Detect which cell encompasses the target text, then output its (X, Y) center coordinate. 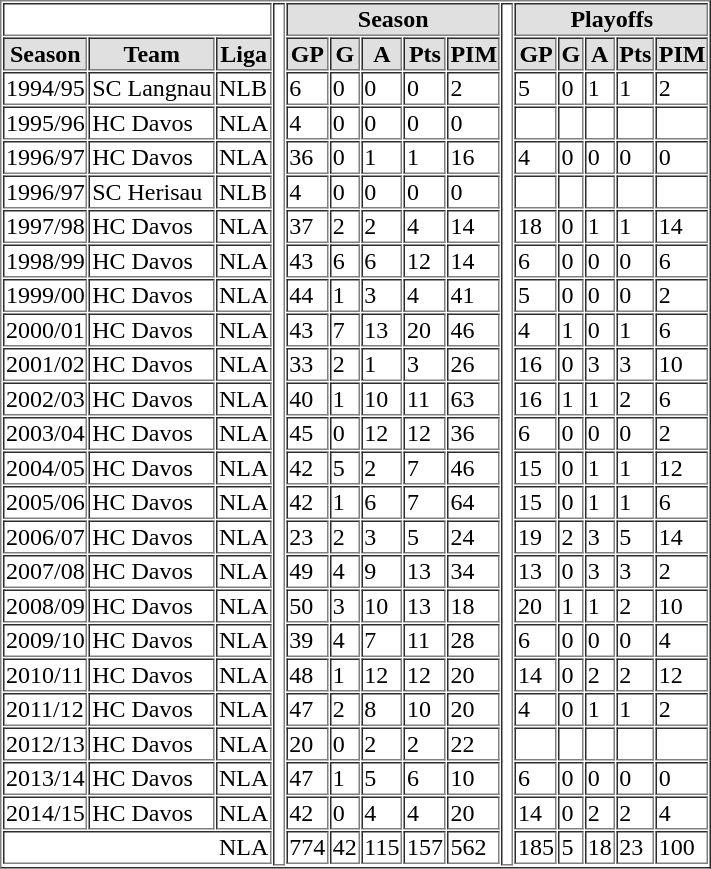
2014/15 (46, 812)
SC Herisau (152, 192)
64 (474, 502)
33 (307, 364)
774 (307, 848)
22 (474, 744)
562 (474, 848)
185 (536, 848)
44 (307, 296)
2004/05 (46, 468)
2007/08 (46, 572)
24 (474, 536)
2006/07 (46, 536)
100 (682, 848)
40 (307, 398)
Liga (244, 54)
48 (307, 674)
28 (474, 640)
115 (382, 848)
2001/02 (46, 364)
2013/14 (46, 778)
Team (152, 54)
2010/11 (46, 674)
45 (307, 434)
2008/09 (46, 606)
34 (474, 572)
1999/00 (46, 296)
41 (474, 296)
2002/03 (46, 398)
39 (307, 640)
2000/01 (46, 330)
63 (474, 398)
1998/99 (46, 260)
9 (382, 572)
37 (307, 226)
50 (307, 606)
1997/98 (46, 226)
2003/04 (46, 434)
157 (425, 848)
1995/96 (46, 122)
26 (474, 364)
8 (382, 710)
1994/95 (46, 88)
49 (307, 572)
2012/13 (46, 744)
SC Langnau (152, 88)
2011/12 (46, 710)
19 (536, 536)
2009/10 (46, 640)
2005/06 (46, 502)
Playoffs (612, 20)
